Identify which cell holds the provided text, then report its [x, y] central coordinate. 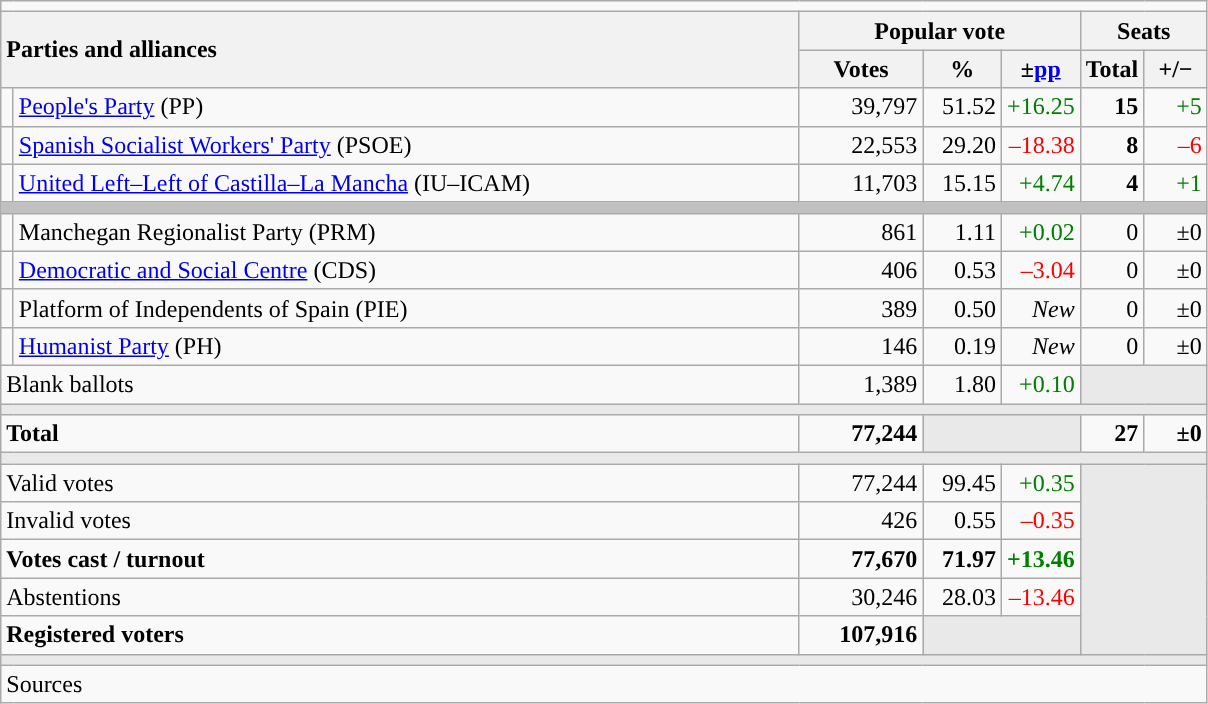
Democratic and Social Centre (CDS) [406, 270]
0.53 [962, 270]
15 [1112, 107]
Popular vote [940, 31]
861 [861, 232]
–6 [1176, 145]
–3.04 [1040, 270]
1,389 [861, 384]
28.03 [962, 597]
Sources [604, 684]
30,246 [861, 597]
±pp [1040, 69]
39,797 [861, 107]
+13.46 [1040, 559]
11,703 [861, 183]
29.20 [962, 145]
4 [1112, 183]
389 [861, 308]
+5 [1176, 107]
1.11 [962, 232]
Manchegan Regionalist Party (PRM) [406, 232]
107,916 [861, 635]
–18.38 [1040, 145]
8 [1112, 145]
People's Party (PP) [406, 107]
Spanish Socialist Workers' Party (PSOE) [406, 145]
22,553 [861, 145]
99.45 [962, 483]
406 [861, 270]
0.19 [962, 346]
Abstentions [400, 597]
Humanist Party (PH) [406, 346]
0.55 [962, 521]
–13.46 [1040, 597]
Blank ballots [400, 384]
+/− [1176, 69]
15.15 [962, 183]
Parties and alliances [400, 50]
71.97 [962, 559]
1.80 [962, 384]
51.52 [962, 107]
77,670 [861, 559]
Seats [1144, 31]
+16.25 [1040, 107]
27 [1112, 434]
+0.10 [1040, 384]
+1 [1176, 183]
United Left–Left of Castilla–La Mancha (IU–ICAM) [406, 183]
Registered voters [400, 635]
+4.74 [1040, 183]
426 [861, 521]
+0.02 [1040, 232]
% [962, 69]
Invalid votes [400, 521]
Valid votes [400, 483]
–0.35 [1040, 521]
Votes [861, 69]
146 [861, 346]
+0.35 [1040, 483]
0.50 [962, 308]
Platform of Independents of Spain (PIE) [406, 308]
Votes cast / turnout [400, 559]
